Scan for the cell matching the given text and deliver its (x, y) coordinate at center. 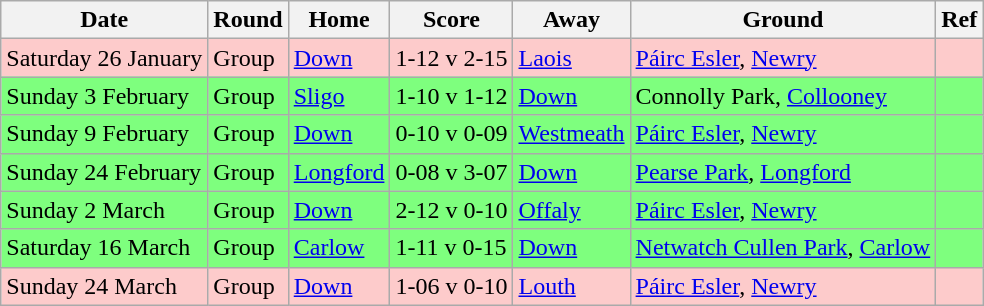
Saturday 16 March (104, 248)
Away (572, 20)
Connolly Park, Collooney (783, 96)
Longford (339, 172)
Ref (960, 20)
Sunday 24 March (104, 286)
0-08 v 3-07 (452, 172)
1-10 v 1-12 (452, 96)
Carlow (339, 248)
Ground (783, 20)
Sunday 24 February (104, 172)
1-11 v 0-15 (452, 248)
2-12 v 0-10 (452, 210)
Pearse Park, Longford (783, 172)
Sunday 2 March (104, 210)
Score (452, 20)
Sunday 9 February (104, 134)
Louth (572, 286)
Home (339, 20)
Offaly (572, 210)
Round (248, 20)
Date (104, 20)
Laois (572, 58)
Sligo (339, 96)
Netwatch Cullen Park, Carlow (783, 248)
0-10 v 0-09 (452, 134)
1-06 v 0-10 (452, 286)
Sunday 3 February (104, 96)
Saturday 26 January (104, 58)
1-12 v 2-15 (452, 58)
Westmeath (572, 134)
